Return [X, Y] of the center of cell containing provided text 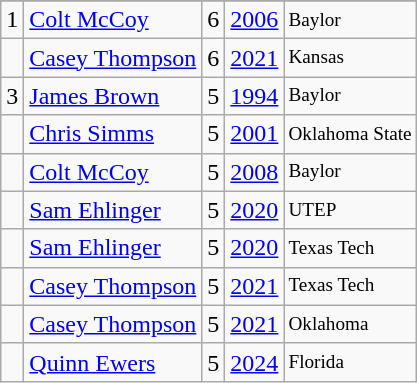
Chris Simms [113, 134]
Kansas [350, 58]
1 [12, 20]
3 [12, 96]
2006 [254, 20]
2024 [254, 362]
Quinn Ewers [113, 362]
Florida [350, 362]
Oklahoma [350, 324]
2001 [254, 134]
1994 [254, 96]
UTEP [350, 210]
James Brown [113, 96]
Oklahoma State [350, 134]
2008 [254, 172]
